Return [x, y] of the center of cell containing provided text 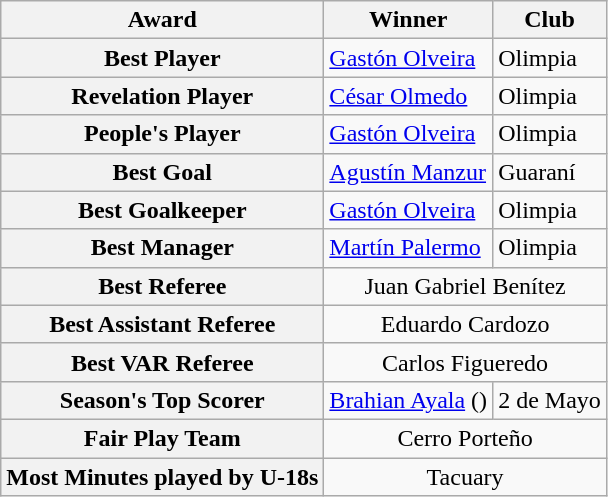
2 de Mayo [550, 400]
Best Referee [162, 286]
Best Goal [162, 172]
Award [162, 20]
Revelation Player [162, 96]
Guaraní [550, 172]
Eduardo Cardozo [466, 324]
Tacuary [466, 477]
Fair Play Team [162, 438]
Best Assistant Referee [162, 324]
Club [550, 20]
Winner [408, 20]
Martín Palermo [408, 248]
Best VAR Referee [162, 362]
Best Goalkeeper [162, 210]
Cerro Porteño [466, 438]
Most Minutes played by U-18s [162, 477]
Season's Top Scorer [162, 400]
Juan Gabriel Benítez [466, 286]
Agustín Manzur [408, 172]
Best Player [162, 58]
César Olmedo [408, 96]
Carlos Figueredo [466, 362]
People's Player [162, 134]
Best Manager [162, 248]
Brahian Ayala () [408, 400]
